Output the [X, Y] coordinate of the center of the cell containing the given text.  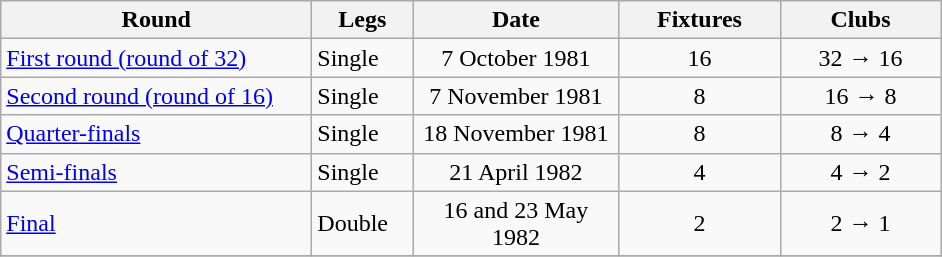
7 October 1981 [516, 58]
21 April 1982 [516, 172]
16 → 8 [860, 96]
Double [362, 224]
Quarter-finals [156, 134]
2 → 1 [860, 224]
7 November 1981 [516, 96]
16 [700, 58]
Round [156, 20]
2 [700, 224]
32 → 16 [860, 58]
Fixtures [700, 20]
Final [156, 224]
8 → 4 [860, 134]
Semi-finals [156, 172]
First round (round of 32) [156, 58]
4 [700, 172]
Legs [362, 20]
Clubs [860, 20]
18 November 1981 [516, 134]
16 and 23 May 1982 [516, 224]
Second round (round of 16) [156, 96]
Date [516, 20]
4 → 2 [860, 172]
